Determine the (X, Y) coordinate at the center of the cell enclosing the given text.  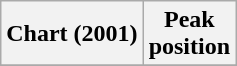
Peakposition (189, 34)
Chart (2001) (72, 34)
